Locate the cell with the specified text and output its [X, Y] center coordinate. 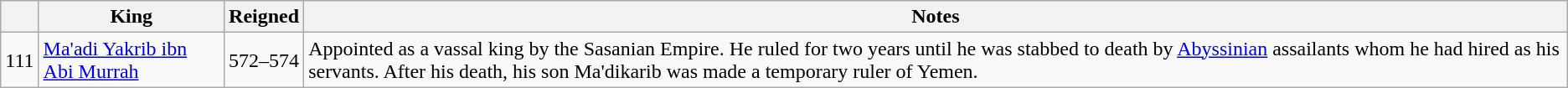
Reigned [265, 17]
King [132, 17]
Ma'adi Yakrib ibn Abi Murrah [132, 60]
111 [20, 60]
Notes [936, 17]
572–574 [265, 60]
